Search for the cell housing the specified text and yield its [X, Y] center coordinate. 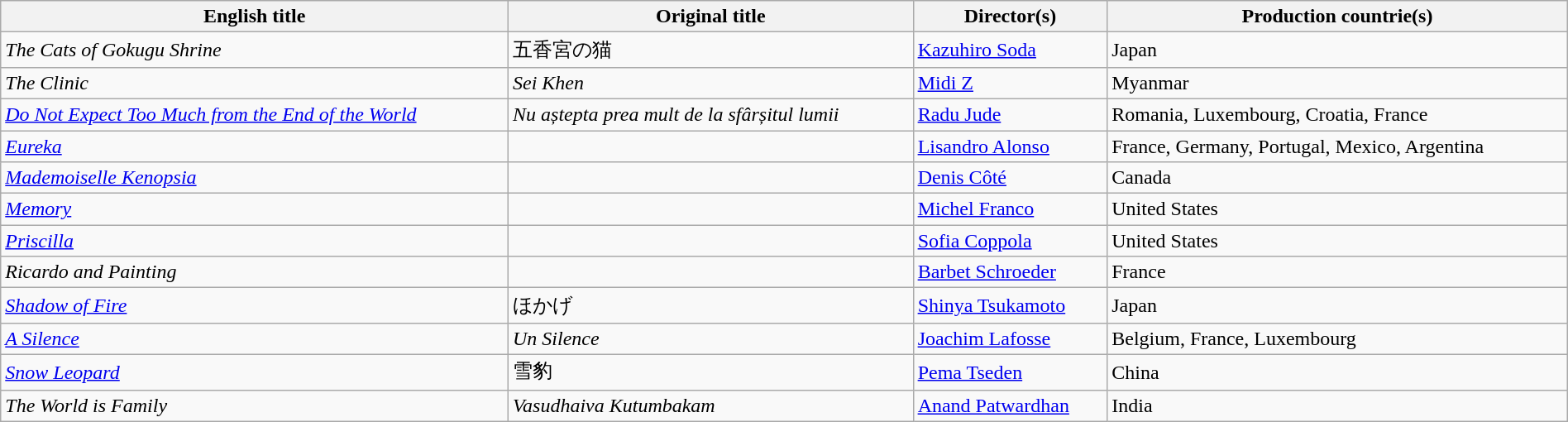
Barbet Schroeder [1011, 272]
Myanmar [1338, 83]
The Clinic [255, 83]
ほかげ [711, 306]
Shinya Tsukamoto [1011, 306]
五香宮の猫 [711, 50]
Original title [711, 17]
Priscilla [255, 241]
India [1338, 405]
China [1338, 372]
Vasudhaiva Kutumbakam [711, 405]
Kazuhiro Soda [1011, 50]
Un Silence [711, 338]
Michel Franco [1011, 209]
Snow Leopard [255, 372]
Pema Tseden [1011, 372]
Anand Patwardhan [1011, 405]
Sofia Coppola [1011, 241]
Romania, Luxembourg, Croatia, France [1338, 114]
Sei Khen [711, 83]
Denis Côté [1011, 178]
Eureka [255, 146]
The World is Family [255, 405]
Production countrie(s) [1338, 17]
Joachim Lafosse [1011, 338]
Mademoiselle Kenopsia [255, 178]
The Cats of Gokugu Shrine [255, 50]
Memory [255, 209]
Do Not Expect Too Much from the End of the World [255, 114]
Nu aștepta prea mult de la sfârșitul lumii [711, 114]
雪豹 [711, 372]
Lisandro Alonso [1011, 146]
Shadow of Fire [255, 306]
Midi Z [1011, 83]
Ricardo and Painting [255, 272]
English title [255, 17]
Radu Jude [1011, 114]
France [1338, 272]
France, Germany, Portugal, Mexico, Argentina [1338, 146]
Director(s) [1011, 17]
Canada [1338, 178]
Belgium, France, Luxembourg [1338, 338]
A Silence [255, 338]
